Return the (x, y) coordinate for the center point of the cell that contains the specified text.  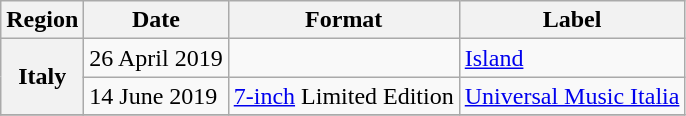
7-inch Limited Edition (344, 96)
Universal Music Italia (572, 96)
26 April 2019 (156, 58)
14 June 2019 (156, 96)
Island (572, 58)
Italy (42, 77)
Region (42, 20)
Format (344, 20)
Label (572, 20)
Date (156, 20)
